From the cell containing the given text, extract its center point as [x, y] coordinate. 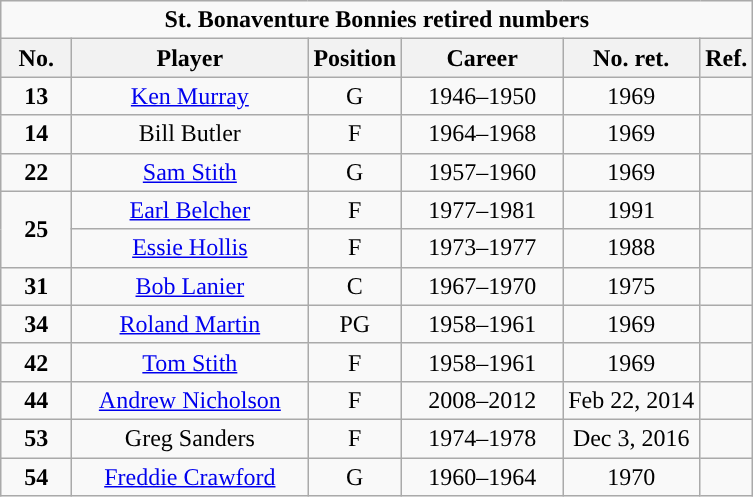
1946–1950 [482, 96]
St. Bonaventure Bonnies retired numbers [377, 20]
53 [36, 438]
Andrew Nicholson [190, 400]
22 [36, 172]
14 [36, 134]
1957–1960 [482, 172]
1988 [632, 248]
C [355, 286]
Roland Martin [190, 324]
Player [190, 58]
1967–1970 [482, 286]
Dec 3, 2016 [632, 438]
1973–1977 [482, 248]
Ken Murray [190, 96]
Bill Butler [190, 134]
Ref. [726, 58]
25 [36, 229]
Essie Hollis [190, 248]
42 [36, 362]
Bob Lanier [190, 286]
Career [482, 58]
1960–1964 [482, 477]
Earl Belcher [190, 210]
2008–2012 [482, 400]
No. [36, 58]
54 [36, 477]
1974–1978 [482, 438]
1964–1968 [482, 134]
Position [355, 58]
Tom Stith [190, 362]
13 [36, 96]
Freddie Crawford [190, 477]
1977–1981 [482, 210]
44 [36, 400]
Sam Stith [190, 172]
Greg Sanders [190, 438]
34 [36, 324]
Feb 22, 2014 [632, 400]
No. ret. [632, 58]
31 [36, 286]
PG [355, 324]
1991 [632, 210]
1975 [632, 286]
1970 [632, 477]
